Capture the cell that displays the provided text and extract its [x, y] central coordinate. 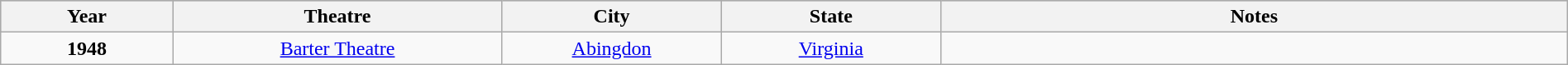
Virginia [830, 48]
Abingdon [612, 48]
City [612, 17]
Year [87, 17]
Barter Theatre [337, 48]
Notes [1254, 17]
Theatre [337, 17]
State [830, 17]
1948 [87, 48]
